Scan for the cell matching the given text and deliver its [x, y] coordinate at center. 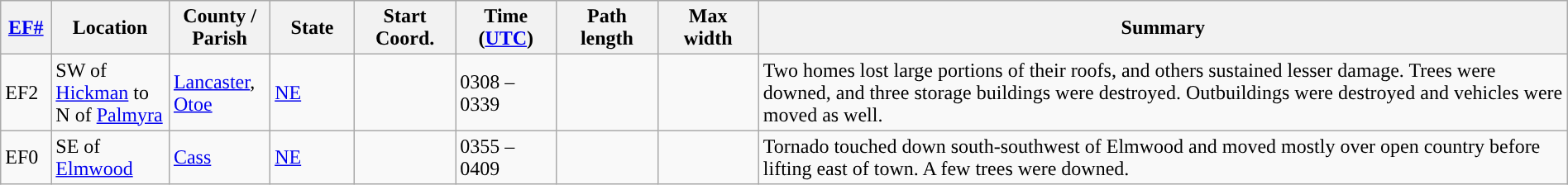
Path length [607, 28]
Lancaster, Otoe [219, 92]
State [313, 28]
Cass [219, 157]
Summary [1163, 28]
EF0 [26, 157]
SW of Hickman to N of Palmyra [111, 92]
EF# [26, 28]
0308 – 0339 [506, 92]
Start Coord. [404, 28]
Tornado touched down south-southwest of Elmwood and moved mostly over open country before lifting east of town. A few trees were downed. [1163, 157]
Max width [708, 28]
Time (UTC) [506, 28]
0355 – 0409 [506, 157]
Location [111, 28]
SE of Elmwood [111, 157]
County / Parish [219, 28]
EF2 [26, 92]
